Find where the given text appears and provide that cell's center as (x, y) coordinate. 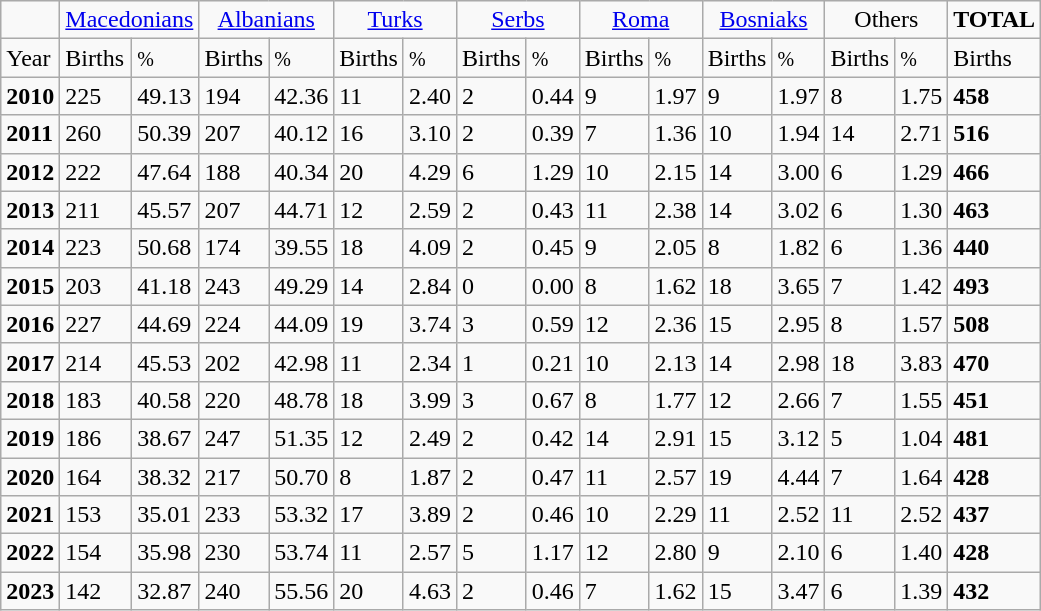
247 (234, 438)
224 (234, 324)
2.38 (676, 210)
2.36 (676, 324)
3.89 (430, 515)
39.55 (302, 248)
451 (994, 400)
432 (994, 591)
2.84 (430, 286)
2013 (30, 210)
3.12 (798, 438)
2.95 (798, 324)
0.67 (552, 400)
1.42 (922, 286)
1.17 (552, 553)
227 (96, 324)
0.59 (552, 324)
TOTAL (994, 20)
2.91 (676, 438)
1.40 (922, 553)
3.83 (922, 362)
2020 (30, 477)
174 (234, 248)
35.98 (166, 553)
188 (234, 172)
0.39 (552, 134)
2.40 (430, 96)
223 (96, 248)
463 (994, 210)
233 (234, 515)
17 (369, 515)
2012 (30, 172)
2.13 (676, 362)
230 (234, 553)
2019 (30, 438)
1.57 (922, 324)
225 (96, 96)
217 (234, 477)
41.18 (166, 286)
2017 (30, 362)
1.82 (798, 248)
154 (96, 553)
3.47 (798, 591)
55.56 (302, 591)
47.64 (166, 172)
4.29 (430, 172)
1.94 (798, 134)
49.13 (166, 96)
2023 (30, 591)
2.71 (922, 134)
2.80 (676, 553)
0 (491, 286)
32.87 (166, 591)
203 (96, 286)
2.10 (798, 553)
0.21 (552, 362)
1.55 (922, 400)
142 (96, 591)
186 (96, 438)
40.12 (302, 134)
0.00 (552, 286)
Roma (640, 20)
516 (994, 134)
222 (96, 172)
2015 (30, 286)
50.39 (166, 134)
481 (994, 438)
470 (994, 362)
1.04 (922, 438)
38.32 (166, 477)
2011 (30, 134)
2.05 (676, 248)
4.44 (798, 477)
260 (96, 134)
42.36 (302, 96)
240 (234, 591)
44.69 (166, 324)
53.74 (302, 553)
50.68 (166, 248)
Bosniaks (764, 20)
211 (96, 210)
Turks (396, 20)
16 (369, 134)
2.98 (798, 362)
493 (994, 286)
1.30 (922, 210)
2021 (30, 515)
44.71 (302, 210)
35.01 (166, 515)
2.34 (430, 362)
458 (994, 96)
0.45 (552, 248)
1.64 (922, 477)
4.63 (430, 591)
0.42 (552, 438)
48.78 (302, 400)
2010 (30, 96)
194 (234, 96)
2.29 (676, 515)
49.29 (302, 286)
38.67 (166, 438)
508 (994, 324)
153 (96, 515)
2.59 (430, 210)
53.32 (302, 515)
1.77 (676, 400)
3.02 (798, 210)
42.98 (302, 362)
1 (491, 362)
1.87 (430, 477)
220 (234, 400)
45.53 (166, 362)
Serbs (518, 20)
2.49 (430, 438)
466 (994, 172)
Macedonians (130, 20)
2022 (30, 553)
50.70 (302, 477)
437 (994, 515)
3.74 (430, 324)
2018 (30, 400)
40.34 (302, 172)
2.66 (798, 400)
Year (30, 58)
3.99 (430, 400)
2016 (30, 324)
44.09 (302, 324)
Albanians (266, 20)
0.44 (552, 96)
164 (96, 477)
0.47 (552, 477)
0.43 (552, 210)
3.00 (798, 172)
440 (994, 248)
1.39 (922, 591)
Others (886, 20)
2.15 (676, 172)
51.35 (302, 438)
4.09 (430, 248)
2014 (30, 248)
243 (234, 286)
3.65 (798, 286)
3.10 (430, 134)
183 (96, 400)
40.58 (166, 400)
45.57 (166, 210)
202 (234, 362)
1.75 (922, 96)
214 (96, 362)
